Capture the cell that displays the provided text and extract its (X, Y) central coordinate. 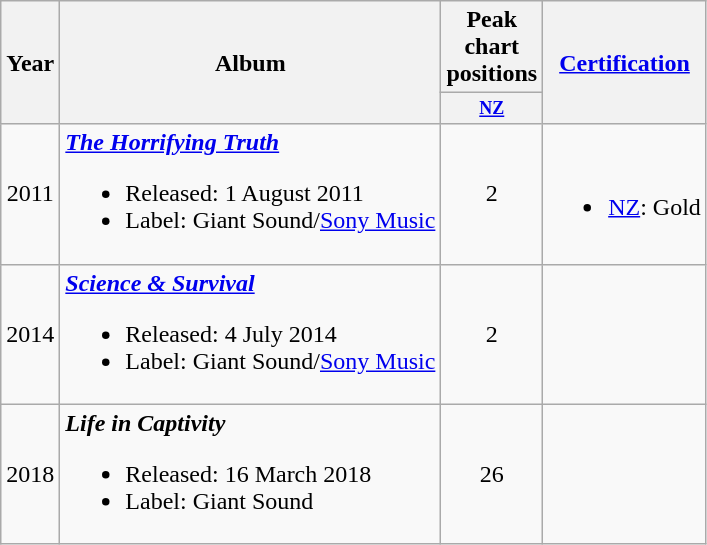
Album (250, 62)
NZ (492, 108)
2018 (30, 474)
Certification (625, 62)
Peak chart positions (492, 47)
Year (30, 62)
2014 (30, 334)
NZ: Gold (625, 194)
Science & SurvivalReleased: 4 July 2014Label: Giant Sound/Sony Music (250, 334)
26 (492, 474)
2011 (30, 194)
The Horrifying TruthReleased: 1 August 2011Label: Giant Sound/Sony Music (250, 194)
Life in CaptivityReleased: 16 March 2018Label: Giant Sound (250, 474)
